Find where the given text appears and provide that cell's center as [X, Y] coordinate. 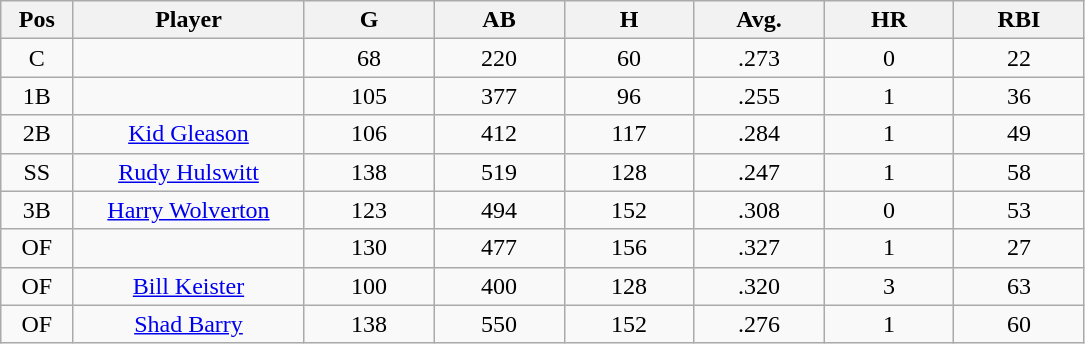
Avg. [759, 20]
36 [1019, 96]
HR [889, 20]
130 [369, 248]
68 [369, 58]
58 [1019, 172]
SS [37, 172]
Rudy Hulswitt [188, 172]
550 [499, 324]
.327 [759, 248]
G [369, 20]
22 [1019, 58]
477 [499, 248]
220 [499, 58]
494 [499, 210]
.273 [759, 58]
377 [499, 96]
Shad Barry [188, 324]
156 [629, 248]
63 [1019, 286]
.308 [759, 210]
27 [1019, 248]
Player [188, 20]
C [37, 58]
106 [369, 134]
Kid Gleason [188, 134]
2B [37, 134]
96 [629, 96]
Pos [37, 20]
3B [37, 210]
H [629, 20]
Harry Wolverton [188, 210]
.284 [759, 134]
.255 [759, 96]
AB [499, 20]
117 [629, 134]
123 [369, 210]
RBI [1019, 20]
412 [499, 134]
.320 [759, 286]
1B [37, 96]
3 [889, 286]
105 [369, 96]
100 [369, 286]
.247 [759, 172]
.276 [759, 324]
Bill Keister [188, 286]
49 [1019, 134]
53 [1019, 210]
519 [499, 172]
400 [499, 286]
